Find where the given text appears and provide that cell's center as [X, Y] coordinate. 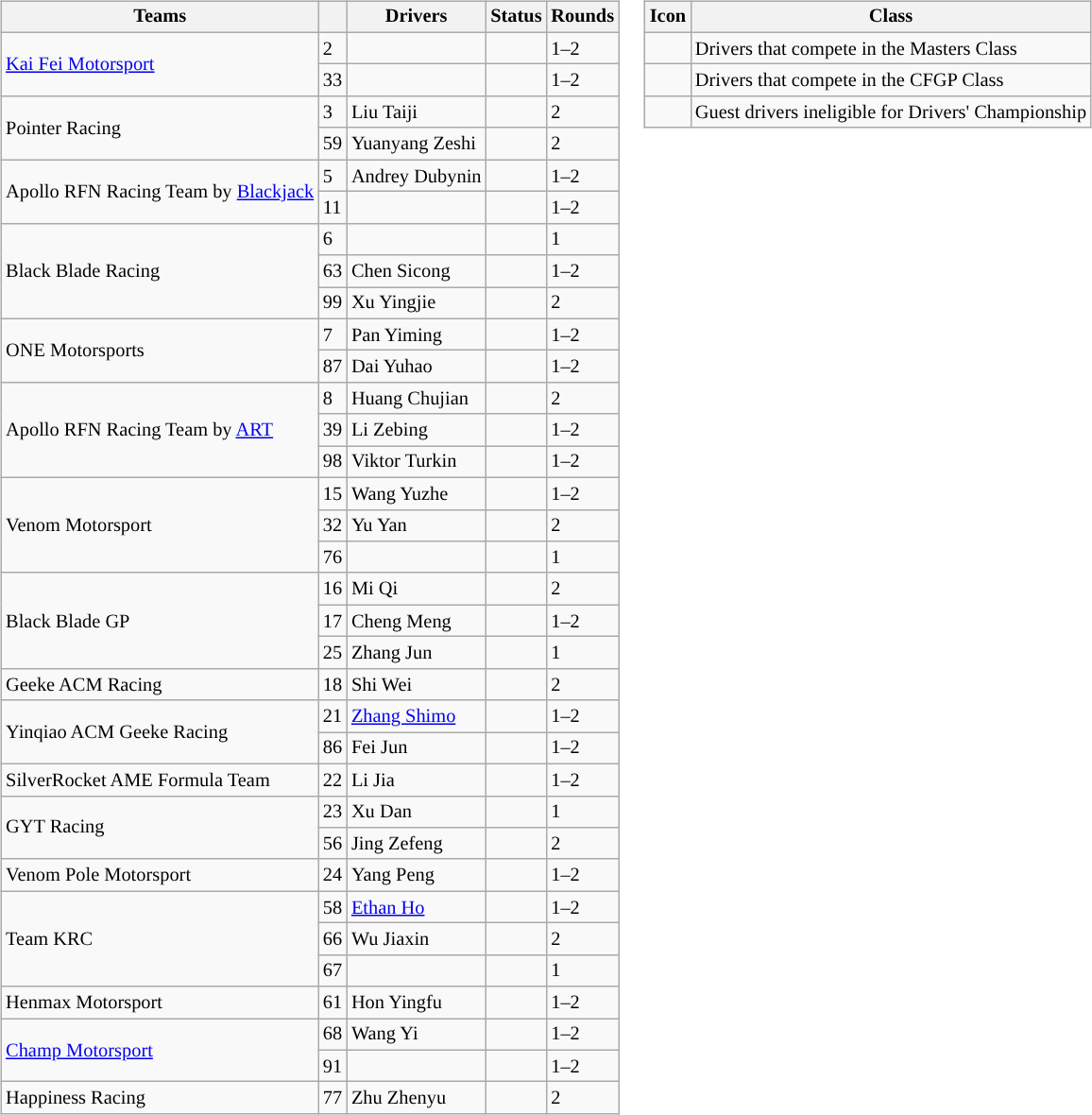
67 [333, 970]
Zhang Jun [416, 653]
Dai Yuhao [416, 367]
Shi Wei [416, 684]
Venom Motorsport [160, 525]
68 [333, 1035]
18 [333, 684]
21 [333, 716]
Status [516, 17]
91 [333, 1066]
77 [333, 1098]
Fei Jun [416, 748]
Drivers [416, 17]
17 [333, 621]
3 [333, 112]
58 [333, 907]
76 [333, 557]
Drivers that compete in the Masters Class [891, 48]
Zhu Zhenyu [416, 1098]
87 [333, 367]
SilverRocket AME Formula Team [160, 780]
Apollo RFN Racing Team by Blackjack [160, 191]
61 [333, 1003]
Pan Yiming [416, 334]
Wu Jiaxin [416, 939]
Viktor Turkin [416, 462]
5 [333, 176]
Chen Sicong [416, 271]
32 [333, 525]
Happiness Racing [160, 1098]
56 [333, 844]
Yuanyang Zeshi [416, 144]
Hon Yingfu [416, 1003]
Rounds [582, 17]
Wang Yi [416, 1035]
Liu Taiji [416, 112]
Mi Qi [416, 589]
39 [333, 430]
Henmax Motorsport [160, 1003]
25 [333, 653]
16 [333, 589]
Yu Yan [416, 525]
22 [333, 780]
59 [333, 144]
Yinqiao ACM Geeke Racing [160, 731]
Li Jia [416, 780]
86 [333, 748]
Venom Pole Motorsport [160, 875]
Jing Zefeng [416, 844]
Teams [160, 17]
Huang Chujian [416, 399]
98 [333, 462]
Black Blade GP [160, 620]
Geeke ACM Racing [160, 684]
23 [333, 812]
24 [333, 875]
7 [333, 334]
15 [333, 493]
11 [333, 208]
GYT Racing [160, 828]
6 [333, 239]
66 [333, 939]
99 [333, 303]
Andrey Dubynin [416, 176]
Guest drivers ineligible for Drivers' Championship [891, 112]
Zhang Shimo [416, 716]
Pointer Racing [160, 129]
Yang Peng [416, 875]
8 [333, 399]
Xu Dan [416, 812]
Team KRC [160, 939]
Cheng Meng [416, 621]
63 [333, 271]
Drivers that compete in the CFGP Class [891, 80]
33 [333, 80]
Icon [668, 17]
Li Zebing [416, 430]
Apollo RFN Racing Team by ART [160, 431]
Kai Fei Motorsport [160, 64]
Wang Yuzhe [416, 493]
Xu Yingjie [416, 303]
ONE Motorsports [160, 350]
Class [891, 17]
Black Blade Racing [160, 270]
Ethan Ho [416, 907]
Champ Motorsport [160, 1051]
